Return (x, y) of the center of cell containing provided text 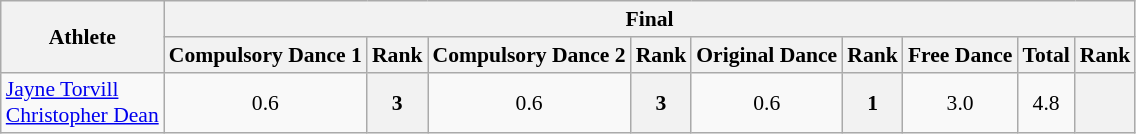
Athlete (82, 36)
Original Dance (766, 55)
Compulsory Dance 2 (530, 55)
1 (872, 102)
Total (1046, 55)
Compulsory Dance 1 (266, 55)
3.0 (960, 102)
4.8 (1046, 102)
Jayne TorvillChristopher Dean (82, 102)
Free Dance (960, 55)
Final (650, 19)
